Detect which cell encompasses the target text, then output its [x, y] center coordinate. 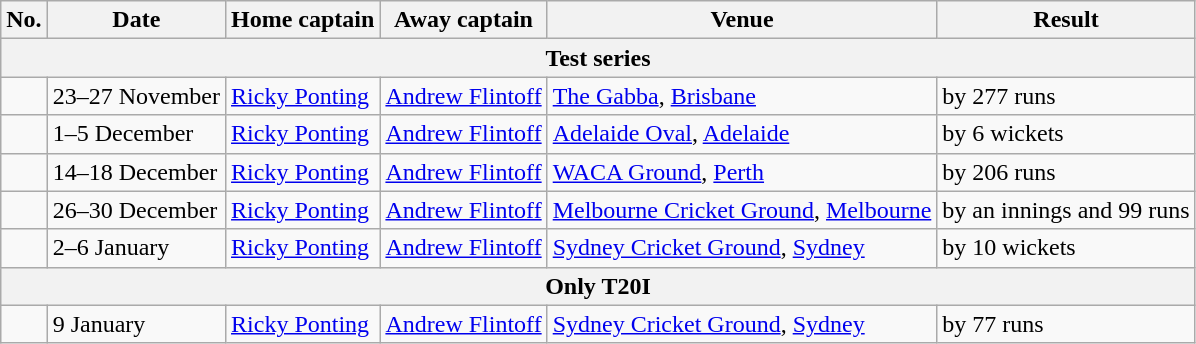
Melbourne Cricket Ground, Melbourne [742, 210]
14–18 December [136, 172]
by 10 wickets [1066, 248]
23–27 November [136, 96]
No. [24, 20]
Date [136, 20]
1–5 December [136, 134]
by 77 runs [1066, 324]
by 6 wickets [1066, 134]
Away captain [464, 20]
WACA Ground, Perth [742, 172]
2–6 January [136, 248]
The Gabba, Brisbane [742, 96]
Test series [598, 58]
Only T20I [598, 286]
9 January [136, 324]
Home captain [303, 20]
Venue [742, 20]
Adelaide Oval, Adelaide [742, 134]
by 206 runs [1066, 172]
by 277 runs [1066, 96]
26–30 December [136, 210]
Result [1066, 20]
by an innings and 99 runs [1066, 210]
